Return [x, y] of the center of cell containing provided text 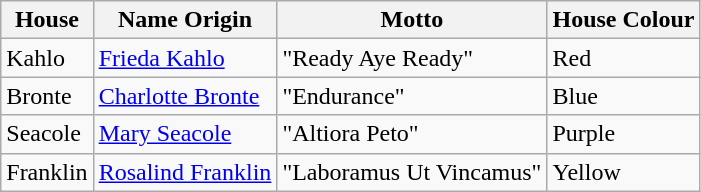
House Colour [624, 20]
Kahlo [47, 58]
Seacole [47, 134]
"Laboramus Ut Vincamus" [412, 172]
Motto [412, 20]
"Altiora Peto" [412, 134]
Purple [624, 134]
House [47, 20]
Rosalind Franklin [185, 172]
"Endurance" [412, 96]
Franklin [47, 172]
Frieda Kahlo [185, 58]
Blue [624, 96]
Mary Seacole [185, 134]
Red [624, 58]
Yellow [624, 172]
Charlotte Bronte [185, 96]
"Ready Aye Ready" [412, 58]
Bronte [47, 96]
Name Origin [185, 20]
